Pinpoint the cell where the given text exists, returning its (X, Y) midpoint coordinate. 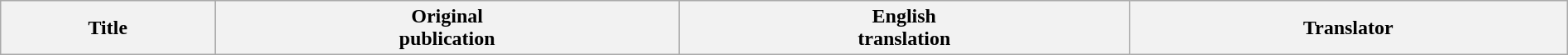
Title (108, 28)
Originalpublication (447, 28)
Translator (1348, 28)
Englishtranslation (904, 28)
